For the text-containing cell, return its midpoint in (X, Y) coordinate format. 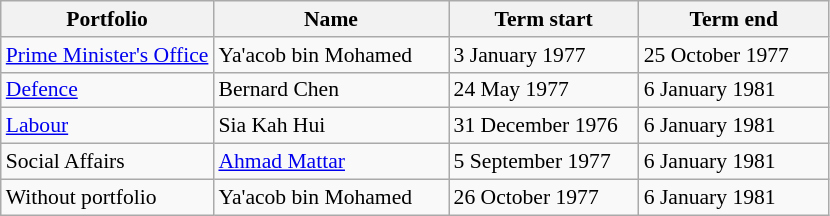
Term end (734, 19)
Term start (544, 19)
Defence (108, 90)
31 December 1976 (544, 126)
25 October 1977 (734, 55)
24 May 1977 (544, 90)
5 September 1977 (544, 162)
Ahmad Mattar (330, 162)
Sia Kah Hui (330, 126)
Labour (108, 126)
Portfolio (108, 19)
Name (330, 19)
3 January 1977 (544, 55)
Bernard Chen (330, 90)
Prime Minister's Office (108, 55)
26 October 1977 (544, 197)
Without portfolio (108, 197)
Social Affairs (108, 162)
